Extract the (x, y) coordinate from the center of the cell holding the provided text.  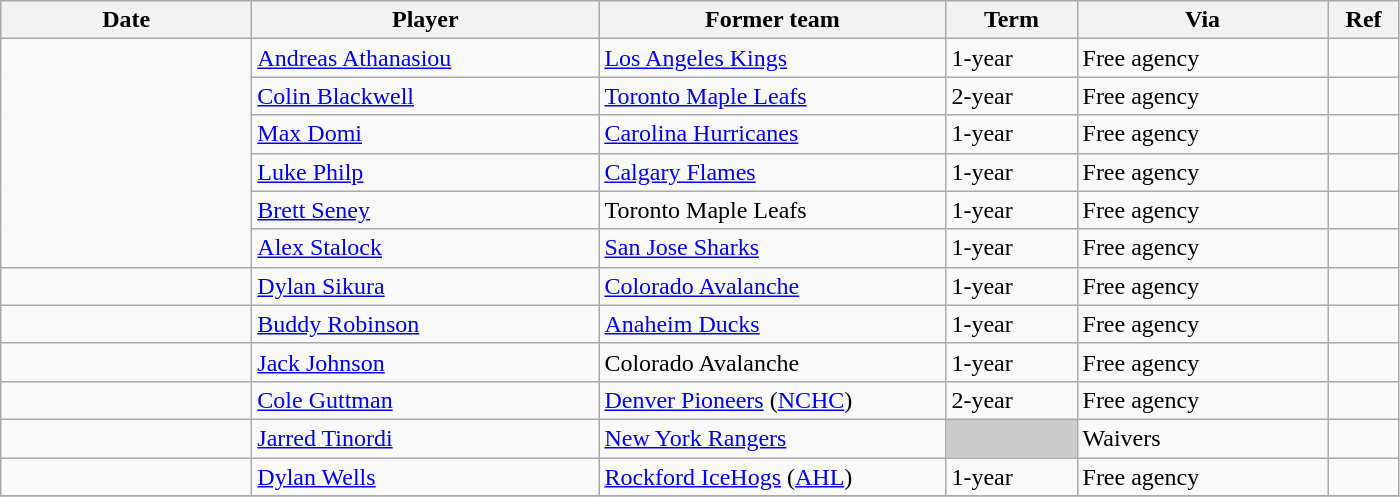
Carolina Hurricanes (772, 134)
Dylan Wells (426, 477)
Cole Guttman (426, 400)
Via (1202, 20)
New York Rangers (772, 438)
Colin Blackwell (426, 96)
Alex Stalock (426, 248)
Date (126, 20)
Rockford IceHogs (AHL) (772, 477)
Denver Pioneers (NCHC) (772, 400)
Term (1012, 20)
Jarred Tinordi (426, 438)
Former team (772, 20)
Los Angeles Kings (772, 58)
San Jose Sharks (772, 248)
Max Domi (426, 134)
Andreas Athanasiou (426, 58)
Dylan Sikura (426, 286)
Anaheim Ducks (772, 324)
Waivers (1202, 438)
Jack Johnson (426, 362)
Calgary Flames (772, 172)
Player (426, 20)
Luke Philp (426, 172)
Buddy Robinson (426, 324)
Ref (1364, 20)
Brett Seney (426, 210)
